Extract the (x, y) coordinate from the center of the cell holding the provided text.  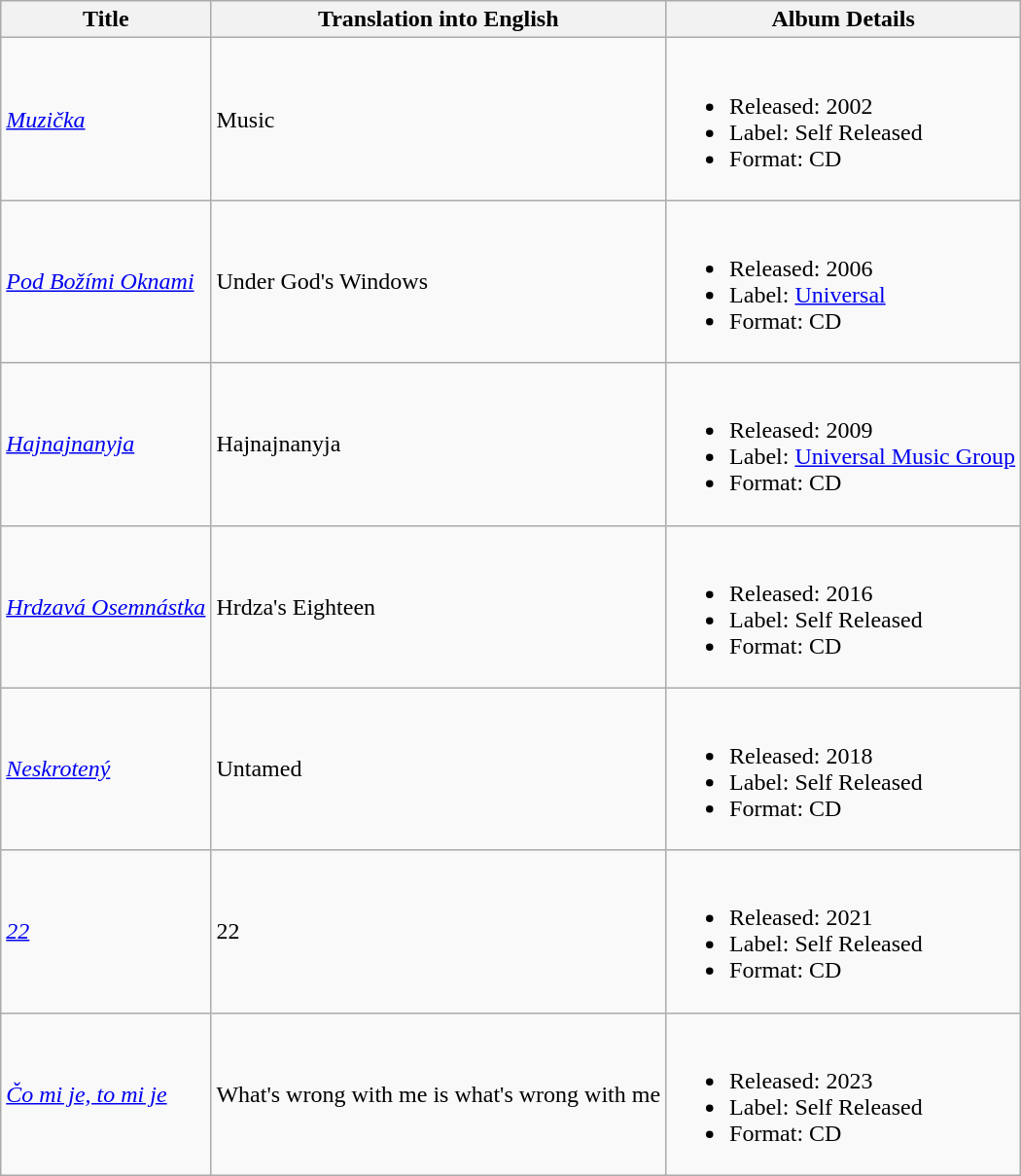
Released: 2006Label: UniversalFormat: CD (844, 282)
What's wrong with me is what's wrong with me (439, 1093)
Hrdzavá Osemnástka (106, 607)
Pod Božími Oknami (106, 282)
Music (439, 119)
Translation into English (439, 19)
Released: 2021Label: Self ReleasedFormat: CD (844, 932)
Released: 2002Label: Self ReleasedFormat: CD (844, 119)
Untamed (439, 768)
Released: 2009Label: Universal Music GroupFormat: CD (844, 444)
Album Details (844, 19)
Muzička (106, 119)
Released: 2023Label: Self ReleasedFormat: CD (844, 1093)
Under God's Windows (439, 282)
Released: 2018Label: Self ReleasedFormat: CD (844, 768)
Title (106, 19)
Released: 2016Label: Self ReleasedFormat: CD (844, 607)
Hrdza's Eighteen (439, 607)
Neskrotený (106, 768)
Čo mi je, to mi je (106, 1093)
